For the text-containing cell, return its midpoint in [X, Y] coordinate format. 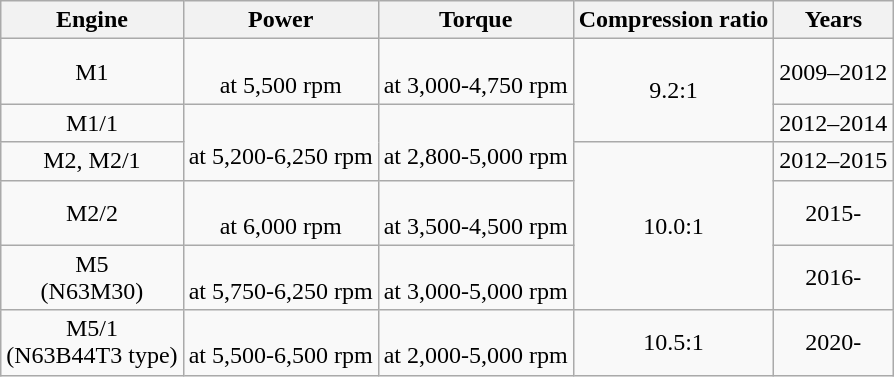
10.0:1 [674, 226]
at 5,200-6,250 rpm [280, 142]
at 3,000-4,750 rpm [476, 72]
at 5,750-6,250 rpm [280, 278]
2012–2014 [834, 123]
2012–2015 [834, 161]
M5 (N63M30) [92, 278]
2020- [834, 342]
2009–2012 [834, 72]
at 3,500-4,500 rpm [476, 212]
10.5:1 [674, 342]
at 6,000 rpm [280, 212]
at 3,000-5,000 rpm [476, 278]
9.2:1 [674, 90]
M1/1 [92, 123]
M5/1 (N63B44T3 type) [92, 342]
at 2,000-5,000 rpm [476, 342]
Years [834, 20]
at 2,800-5,000 rpm [476, 142]
M2, M2/1 [92, 161]
Compression ratio [674, 20]
Power [280, 20]
M1 [92, 72]
Engine [92, 20]
at 5,500-6,500 rpm [280, 342]
at 5,500 rpm [280, 72]
Torque [476, 20]
2015- [834, 212]
M2/2 [92, 212]
2016- [834, 278]
